Capture the cell that displays the provided text and extract its (x, y) central coordinate. 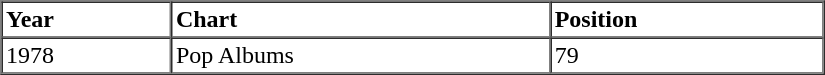
Year (87, 20)
1978 (87, 56)
Chart (360, 20)
79 (686, 56)
Position (686, 20)
Pop Albums (360, 56)
